For the text-containing cell, return its midpoint in [X, Y] coordinate format. 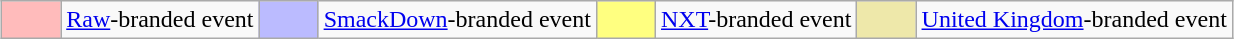
Raw-branded event [160, 20]
NXT-branded event [756, 20]
United Kingdom-branded event [1074, 20]
SmackDown-branded event [457, 20]
